Search for the cell housing the specified text and yield its (X, Y) center coordinate. 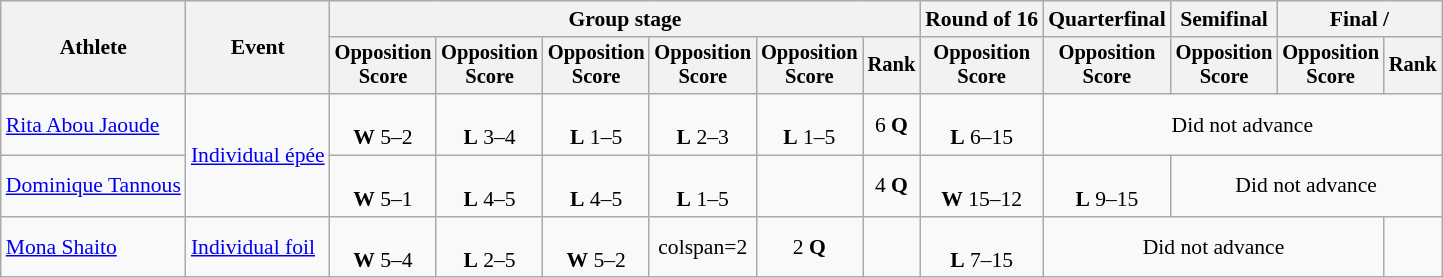
Individual foil (258, 248)
Individual épée (258, 155)
L 3–4 (490, 124)
Mona Shaito (94, 248)
Quarterfinal (1107, 19)
L 7–15 (982, 248)
L 2–3 (702, 124)
L 6–15 (982, 124)
Round of 16 (982, 19)
Event (258, 48)
Dominique Tannous (94, 186)
Athlete (94, 48)
Rita Abou Jaoude (94, 124)
W 5–1 (384, 186)
Final / (1359, 19)
6 Q (892, 124)
colspan=2 (702, 248)
L 2–5 (490, 248)
4 Q (892, 186)
Semifinal (1224, 19)
W 15–12 (982, 186)
W 5–4 (384, 248)
L 9–15 (1107, 186)
Group stage (626, 19)
2 Q (810, 248)
